Capture the cell that displays the provided text and extract its [X, Y] central coordinate. 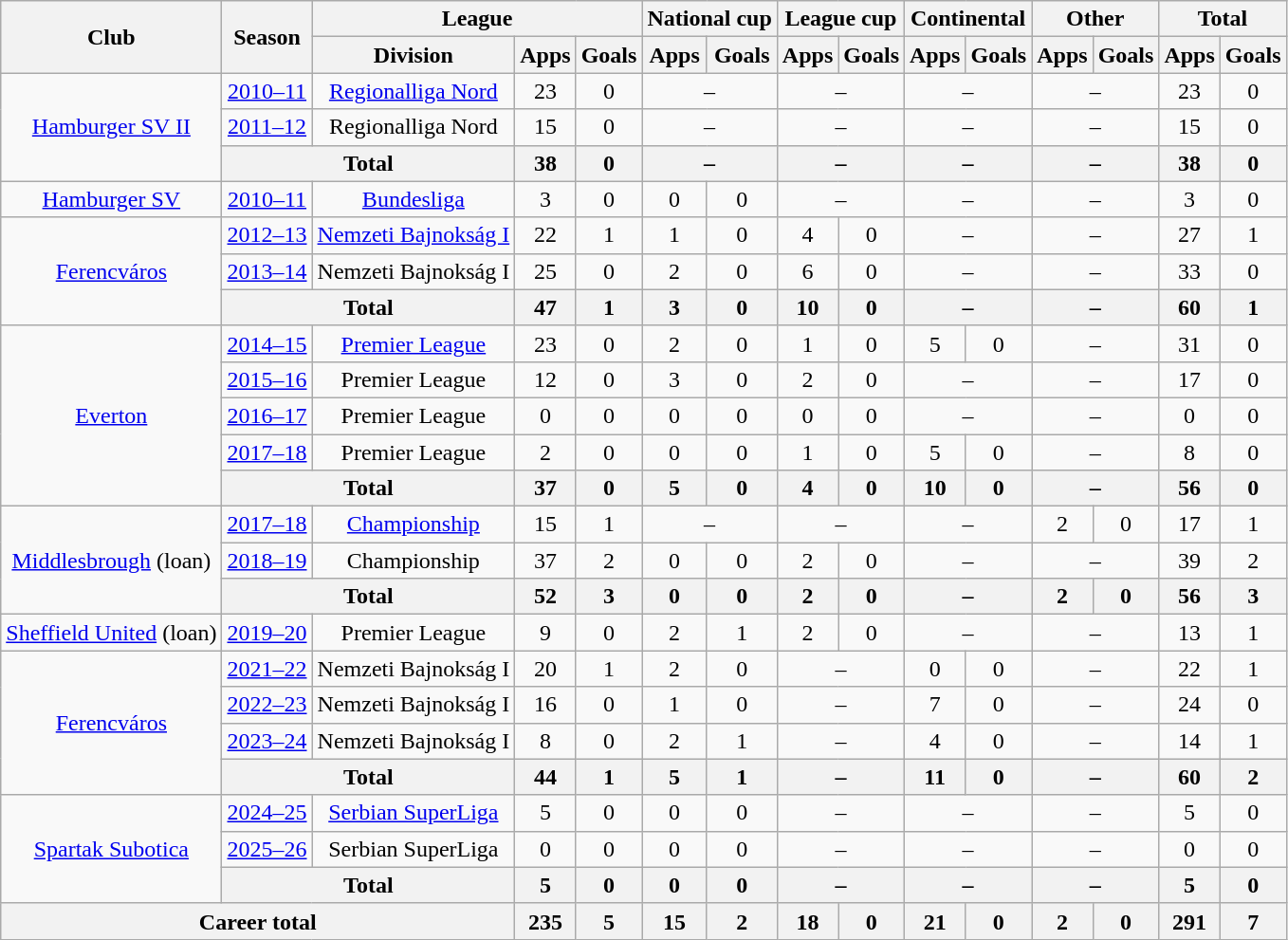
Middlesbrough (loan) [112, 561]
52 [545, 597]
20 [545, 669]
Continental [968, 19]
6 [807, 271]
47 [545, 307]
11 [935, 777]
2025–26 [267, 849]
League cup [840, 19]
2011–12 [267, 127]
Career total [258, 921]
Season [267, 37]
31 [1189, 343]
2012–13 [267, 235]
291 [1189, 921]
9 [545, 633]
2019–20 [267, 633]
2013–14 [267, 271]
Club [112, 37]
25 [545, 271]
Hamburger SV II [112, 127]
League [477, 19]
Other [1095, 19]
2024–25 [267, 813]
National cup [709, 19]
Everton [112, 415]
16 [545, 705]
Bundesliga [414, 199]
Hamburger SV [112, 199]
33 [1189, 271]
Sheffield United (loan) [112, 633]
39 [1189, 561]
13 [1189, 633]
2015–16 [267, 379]
14 [1189, 741]
2016–17 [267, 415]
Spartak Subotica [112, 849]
2022–23 [267, 705]
2014–15 [267, 343]
21 [935, 921]
44 [545, 777]
Division [414, 55]
12 [545, 379]
2023–24 [267, 741]
18 [807, 921]
2021–22 [267, 669]
27 [1189, 235]
235 [545, 921]
2018–19 [267, 561]
24 [1189, 705]
